Find where the given text appears and provide that cell's center as (x, y) coordinate. 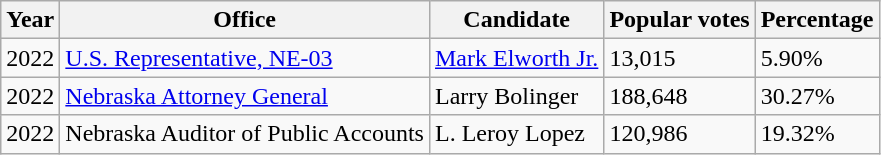
13,015 (680, 58)
Nebraska Auditor of Public Accounts (245, 134)
188,648 (680, 96)
120,986 (680, 134)
Mark Elworth Jr. (516, 58)
U.S. Representative, NE-03 (245, 58)
Year (30, 20)
Percentage (817, 20)
19.32% (817, 134)
Office (245, 20)
5.90% (817, 58)
L. Leroy Lopez (516, 134)
Candidate (516, 20)
Popular votes (680, 20)
Nebraska Attorney General (245, 96)
Larry Bolinger (516, 96)
30.27% (817, 96)
